Provide the [X, Y] coordinate of the cell's center where the given text is located.  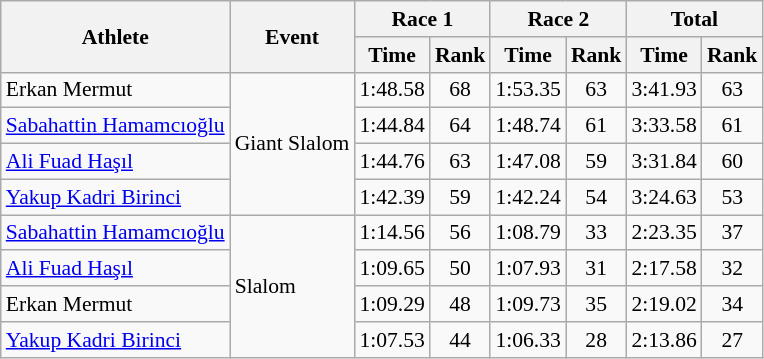
1:44.84 [392, 126]
Slalom [292, 286]
2:19.02 [664, 304]
1:09.65 [392, 269]
1:53.35 [528, 90]
3:33.58 [664, 126]
1:07.93 [528, 269]
1:48.58 [392, 90]
3:41.93 [664, 90]
1:07.53 [392, 340]
Race 1 [422, 19]
53 [732, 197]
1:42.24 [528, 197]
1:08.79 [528, 233]
48 [460, 304]
28 [596, 340]
27 [732, 340]
54 [596, 197]
31 [596, 269]
1:06.33 [528, 340]
3:31.84 [664, 162]
64 [460, 126]
Race 2 [558, 19]
68 [460, 90]
44 [460, 340]
1:42.39 [392, 197]
2:13.86 [664, 340]
2:23.35 [664, 233]
60 [732, 162]
2:17.58 [664, 269]
34 [732, 304]
Athlete [116, 36]
37 [732, 233]
1:09.29 [392, 304]
1:48.74 [528, 126]
35 [596, 304]
Total [694, 19]
1:14.56 [392, 233]
Event [292, 36]
1:44.76 [392, 162]
32 [732, 269]
1:09.73 [528, 304]
56 [460, 233]
3:24.63 [664, 197]
Giant Slalom [292, 143]
1:47.08 [528, 162]
50 [460, 269]
33 [596, 233]
